Locate the cell with the specified text and output its [x, y] center coordinate. 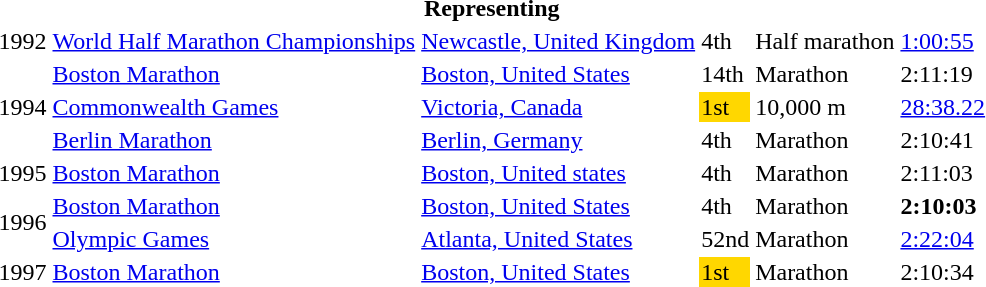
Berlin, Germany [558, 140]
Newcastle, United Kingdom [558, 41]
14th [726, 74]
10,000 m [825, 107]
Atlanta, United States [558, 239]
Victoria, Canada [558, 107]
World Half Marathon Championships [234, 41]
Berlin Marathon [234, 140]
Half marathon [825, 41]
Olympic Games [234, 239]
52nd [726, 239]
Commonwealth Games [234, 107]
Boston, United states [558, 173]
